Search for the cell housing the specified text and yield its [x, y] center coordinate. 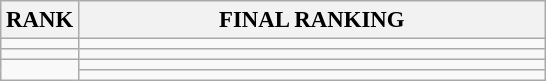
FINAL RANKING [312, 20]
RANK [40, 20]
